Find where the given text appears and provide that cell's center as (x, y) coordinate. 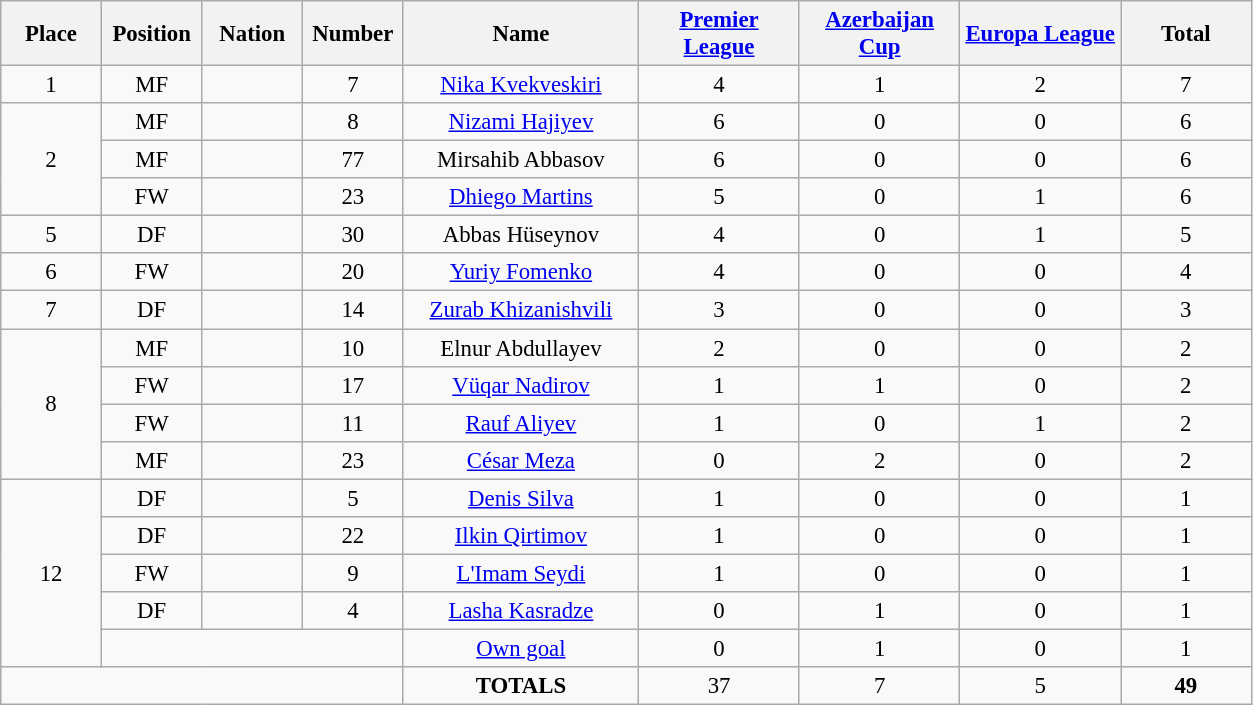
L'Imam Seydi (521, 573)
Nation (252, 34)
49 (1186, 686)
20 (354, 273)
Total (1186, 34)
10 (354, 348)
Denis Silva (521, 498)
Azerbaijan Cup (880, 34)
Abbas Hüseynov (521, 235)
Dhiego Martins (521, 197)
17 (354, 385)
Yuriy Fomenko (521, 273)
Rauf Aliyev (521, 423)
Premier League (720, 34)
Number (354, 34)
Place (52, 34)
Own goal (521, 648)
Name (521, 34)
9 (354, 573)
Europa League (1040, 34)
30 (354, 235)
Zurab Khizanishvili (521, 310)
22 (354, 536)
12 (52, 573)
14 (354, 310)
Mirsahib Abbasov (521, 160)
César Meza (521, 460)
37 (720, 686)
Nizami Hajiyev (521, 122)
TOTALS (521, 686)
Nika Kvekveskiri (521, 85)
Lasha Kasradze (521, 611)
11 (354, 423)
77 (354, 160)
Ilkin Qirtimov (521, 536)
Vüqar Nadirov (521, 385)
Position (152, 34)
Elnur Abdullayev (521, 348)
